Locate the cell with the specified text and output its [x, y] center coordinate. 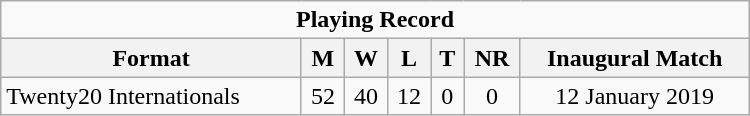
L [410, 58]
12 January 2019 [634, 96]
40 [366, 96]
T [448, 58]
12 [410, 96]
W [366, 58]
Inaugural Match [634, 58]
M [322, 58]
Format [152, 58]
52 [322, 96]
NR [492, 58]
Twenty20 Internationals [152, 96]
Playing Record [375, 20]
